Return the [x, y] coordinate for the center point of the cell that contains the specified text.  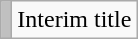
Interim title [74, 20]
